For the text-containing cell, return its midpoint in (x, y) coordinate format. 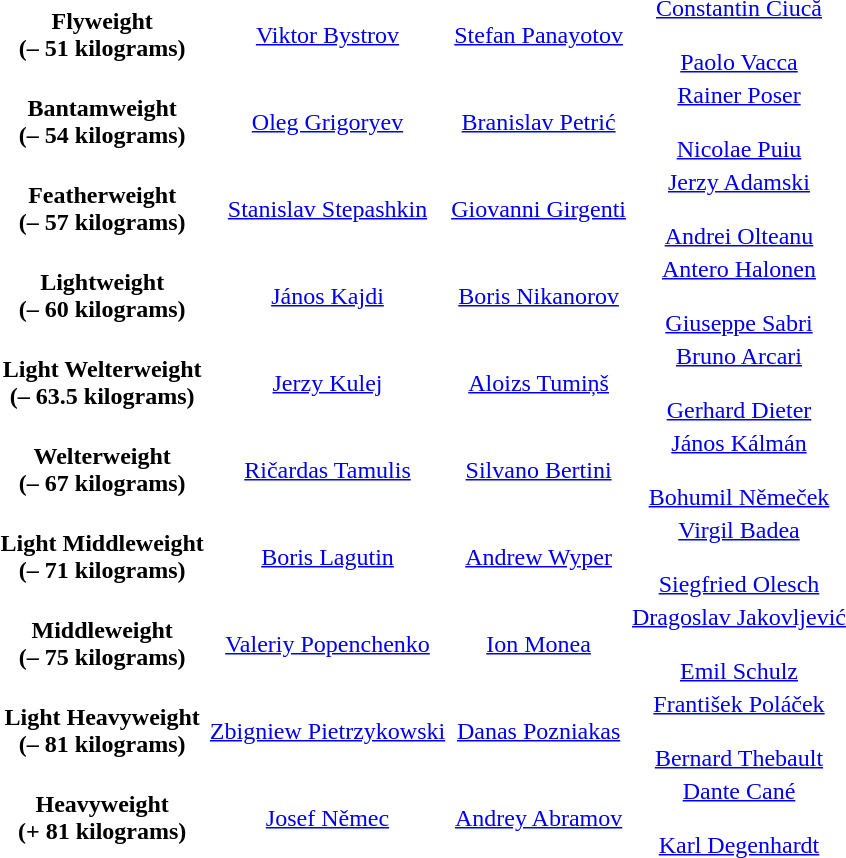
Jerzy Kulej (327, 383)
Aloizs Tumiņš (539, 383)
Giovanni Girgenti (539, 209)
Oleg Grigoryev (327, 122)
Boris Lagutin (327, 557)
Ričardas Tamulis (327, 470)
Zbigniew Pietrzykowski (327, 731)
Silvano Bertini (539, 470)
Valeriy Popenchenko (327, 644)
Andrew Wyper (539, 557)
Ion Monea (539, 644)
Danas Pozniakas (539, 731)
Boris Nikanorov (539, 296)
Stanislav Stepashkin (327, 209)
János Kajdi (327, 296)
Branislav Petrić (539, 122)
